Identify which cell holds the provided text, then report its (X, Y) central coordinate. 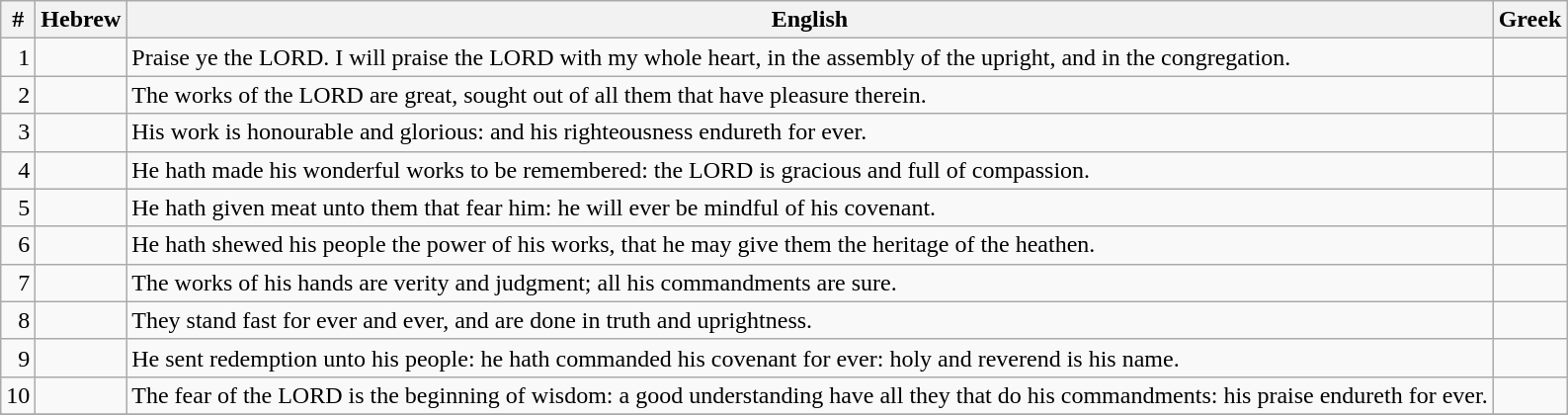
Praise ye the LORD. I will praise the LORD with my whole heart, in the assembly of the upright, and in the congregation. (810, 57)
The works of the LORD are great, sought out of all them that have pleasure therein. (810, 95)
5 (18, 207)
10 (18, 395)
He sent redemption unto his people: he hath commanded his covenant for ever: holy and reverend is his name. (810, 358)
9 (18, 358)
The fear of the LORD is the beginning of wisdom: a good understanding have all they that do his commandments: his praise endureth for ever. (810, 395)
1 (18, 57)
His work is honourable and glorious: and his righteousness endureth for ever. (810, 132)
3 (18, 132)
2 (18, 95)
They stand fast for ever and ever, and are done in truth and uprightness. (810, 320)
The works of his hands are verity and judgment; all his commandments are sure. (810, 283)
He hath made his wonderful works to be remembered: the LORD is gracious and full of compassion. (810, 170)
7 (18, 283)
# (18, 20)
Greek (1529, 20)
He hath given meat unto them that fear him: he will ever be mindful of his covenant. (810, 207)
6 (18, 245)
Hebrew (81, 20)
He hath shewed his people the power of his works, that he may give them the heritage of the heathen. (810, 245)
4 (18, 170)
English (810, 20)
8 (18, 320)
